Output the [X, Y] coordinate of the center of the cell containing the given text.  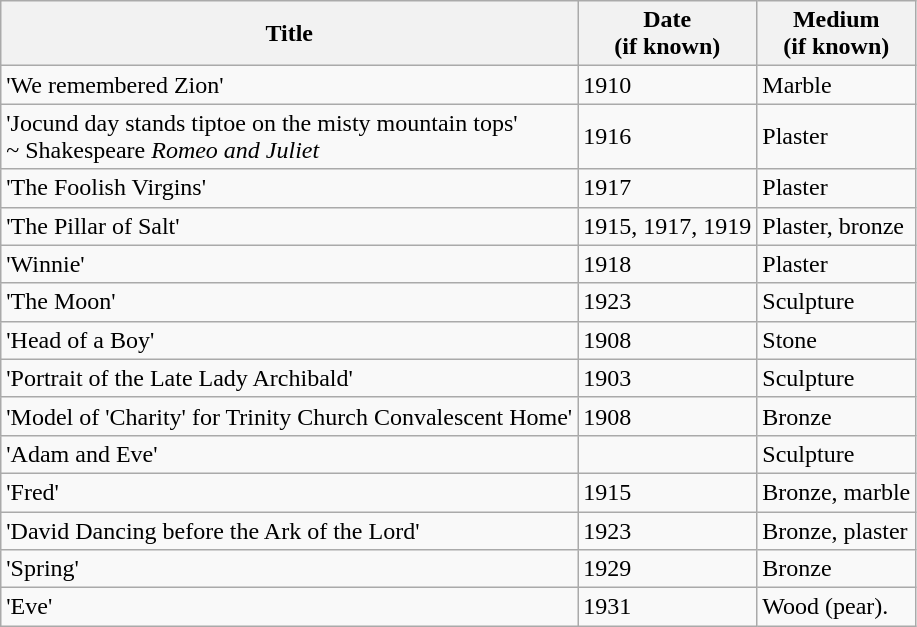
'Eve' [290, 607]
Bronze, marble [836, 492]
1915 [668, 492]
'Portrait of the Late Lady Archibald' [290, 378]
Marble [836, 85]
Medium(if known) [836, 34]
1929 [668, 569]
1917 [668, 188]
Wood (pear). [836, 607]
Stone [836, 340]
Title [290, 34]
'Fred' [290, 492]
1918 [668, 264]
1931 [668, 607]
'Adam and Eve' [290, 454]
1915, 1917, 1919 [668, 226]
'The Foolish Virgins' [290, 188]
Bronze, plaster [836, 531]
'Model of 'Charity' for Trinity Church Convalescent Home' [290, 416]
1910 [668, 85]
1903 [668, 378]
'Head of a Boy' [290, 340]
'Spring' [290, 569]
'We remembered Zion' [290, 85]
'The Pillar of Salt' [290, 226]
'David Dancing before the Ark of the Lord' [290, 531]
Plaster, bronze [836, 226]
'Jocund day stands tiptoe on the misty mountain tops'~ Shakespeare Romeo and Juliet [290, 136]
Date(if known) [668, 34]
'The Moon' [290, 302]
1916 [668, 136]
'Winnie' [290, 264]
